Pinpoint the cell where the given text exists, returning its [x, y] midpoint coordinate. 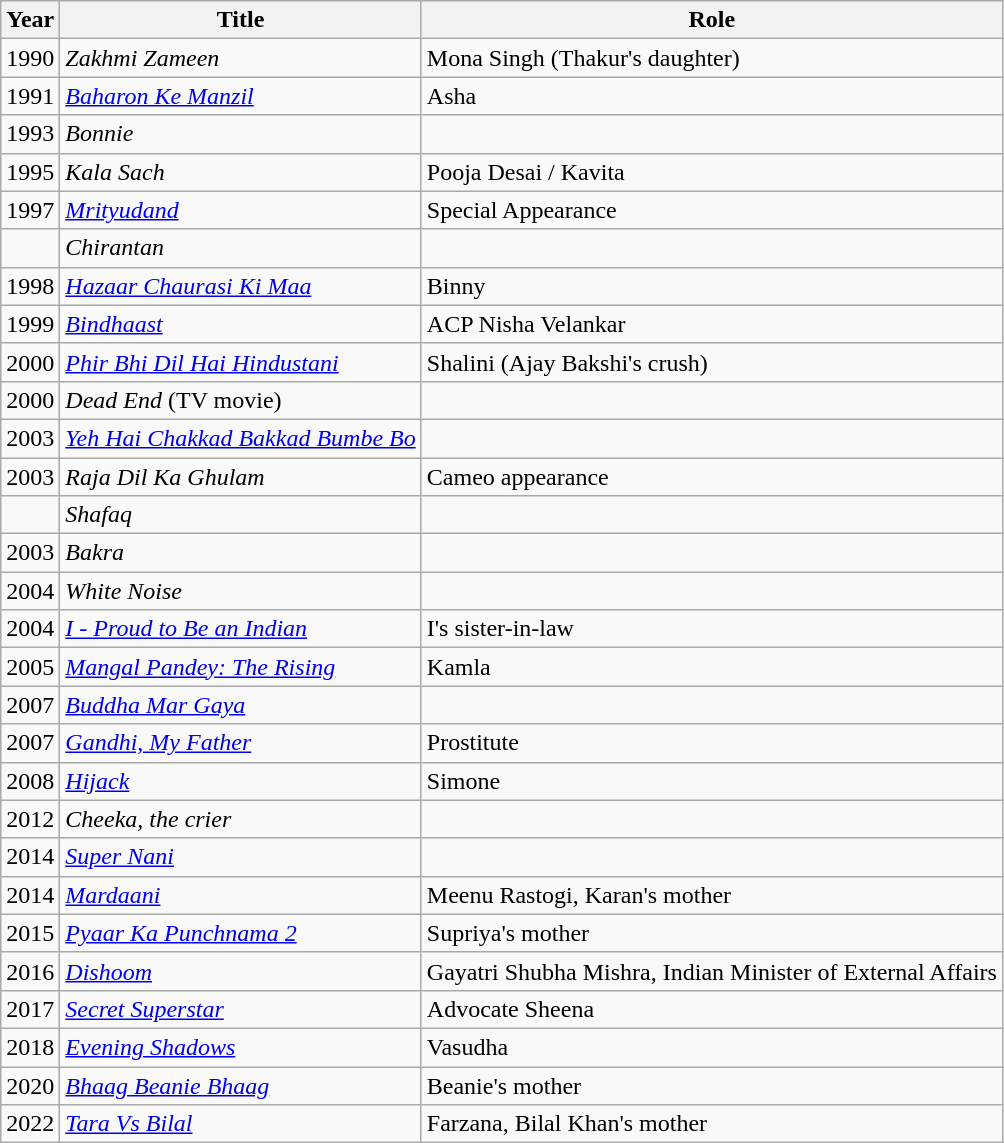
Cameo appearance [712, 477]
Zakhmi Zameen [240, 58]
Raja Dil Ka Ghulam [240, 477]
Mangal Pandey: The Rising [240, 667]
1991 [30, 96]
Gandhi, My Father [240, 743]
Bonnie [240, 134]
Vasudha [712, 1047]
Dishoom [240, 971]
1999 [30, 324]
Asha [712, 96]
1995 [30, 172]
Buddha Mar Gaya [240, 705]
1993 [30, 134]
1990 [30, 58]
Special Appearance [712, 210]
Role [712, 20]
Hazaar Chaurasi Ki Maa [240, 286]
Advocate Sheena [712, 1009]
Mardaani [240, 895]
Bindhaast [240, 324]
I's sister-in-law [712, 629]
Tara Vs Bilal [240, 1124]
2022 [30, 1124]
1998 [30, 286]
Farzana, Bilal Khan's mother [712, 1124]
Cheeka, the crier [240, 819]
Binny [712, 286]
Chirantan [240, 248]
2020 [30, 1085]
Mrityudand [240, 210]
Meenu Rastogi, Karan's mother [712, 895]
Supriya's mother [712, 933]
2015 [30, 933]
Super Nani [240, 857]
2008 [30, 781]
Evening Shadows [240, 1047]
Pooja Desai / Kavita [712, 172]
Secret Superstar [240, 1009]
Simone [712, 781]
Pyaar Ka Punchnama 2 [240, 933]
Bhaag Beanie Bhaag [240, 1085]
Hijack [240, 781]
2017 [30, 1009]
White Noise [240, 591]
ACP Nisha Velankar [712, 324]
Mona Singh (Thakur's daughter) [712, 58]
Shalini (Ajay Bakshi's crush) [712, 362]
Shafaq [240, 515]
Gayatri Shubha Mishra, Indian Minister of External Affairs [712, 971]
Baharon Ke Manzil [240, 96]
Title [240, 20]
2018 [30, 1047]
Bakra [240, 553]
I - Proud to Be an Indian [240, 629]
Kamla [712, 667]
Kala Sach [240, 172]
Prostitute [712, 743]
1997 [30, 210]
Year [30, 20]
2012 [30, 819]
Phir Bhi Dil Hai Hindustani [240, 362]
Dead End (TV movie) [240, 400]
Beanie's mother [712, 1085]
2005 [30, 667]
2016 [30, 971]
Yeh Hai Chakkad Bakkad Bumbe Bo [240, 438]
